Detect which cell encompasses the target text, then output its [X, Y] center coordinate. 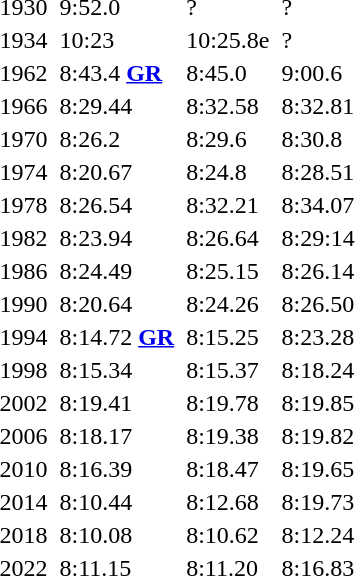
8:14.72 GR [117, 337]
8:20.67 [117, 172]
8:24.26 [228, 304]
8:16.39 [117, 469]
8:10.44 [117, 502]
8:19.41 [117, 403]
8:29.44 [117, 106]
8:43.4 GR [117, 73]
8:32.58 [228, 106]
8:18.17 [117, 436]
8:24.49 [117, 271]
10:25.8e [228, 40]
8:10.08 [117, 535]
8:19.78 [228, 403]
8:29.6 [228, 139]
8:10.62 [228, 535]
8:15.34 [117, 370]
8:19.38 [228, 436]
8:25.15 [228, 271]
8:24.8 [228, 172]
8:15.25 [228, 337]
8:45.0 [228, 73]
8:18.47 [228, 469]
8:26.64 [228, 238]
10:23 [117, 40]
8:12.68 [228, 502]
8:20.64 [117, 304]
8:15.37 [228, 370]
8:26.2 [117, 139]
8:23.94 [117, 238]
8:32.21 [228, 205]
8:26.54 [117, 205]
